Find where the given text appears and provide that cell's center as [X, Y] coordinate. 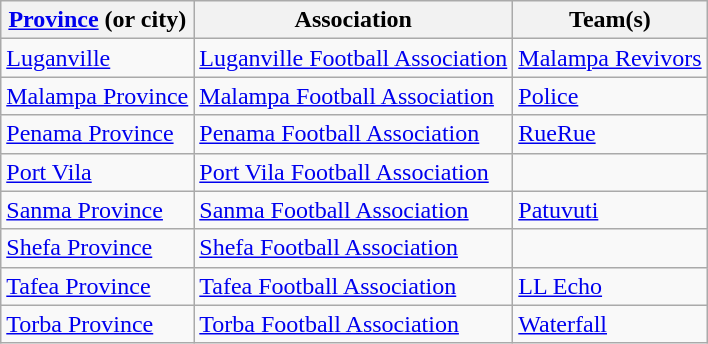
Luganville Football Association [354, 58]
Team(s) [610, 20]
Shefa Football Association [354, 248]
Tafea Football Association [354, 286]
Malampa Revivors [610, 58]
Torba Province [98, 324]
LL Echo [610, 286]
RueRue [610, 134]
Torba Football Association [354, 324]
Sanma Football Association [354, 210]
Tafea Province [98, 286]
Province (or city) [98, 20]
Waterfall [610, 324]
Penama Province [98, 134]
Port Vila Football Association [354, 172]
Sanma Province [98, 210]
Association [354, 20]
Luganville [98, 58]
Penama Football Association [354, 134]
Shefa Province [98, 248]
Patuvuti [610, 210]
Port Vila [98, 172]
Police [610, 96]
Malampa Province [98, 96]
Malampa Football Association [354, 96]
